Pinpoint the cell where the given text exists, returning its (x, y) midpoint coordinate. 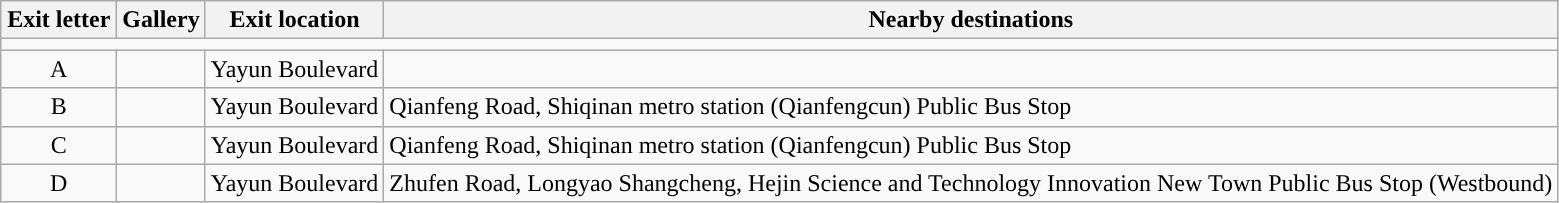
B (59, 107)
D (59, 183)
Nearby destinations (971, 20)
Exit letter (59, 20)
C (59, 145)
Zhufen Road, Longyao Shangcheng, Hejin Science and Technology Innovation New Town Public Bus Stop (Westbound) (971, 183)
A (59, 69)
Exit location (294, 20)
Gallery (161, 20)
